Identify which cell holds the provided text, then report its [x, y] central coordinate. 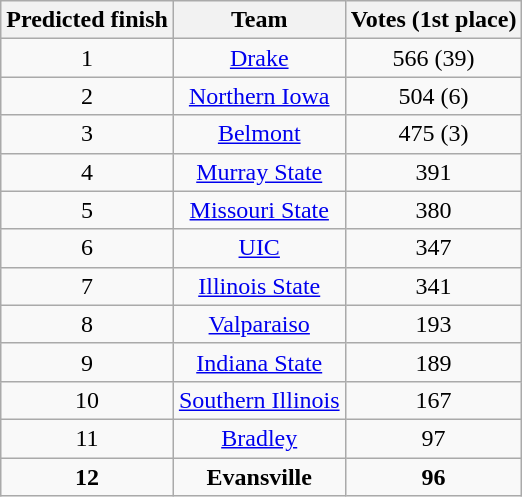
5 [88, 210]
Bradley [259, 438]
Evansville [259, 477]
475 (3) [434, 134]
12 [88, 477]
Northern Iowa [259, 96]
Illinois State [259, 286]
Drake [259, 58]
Southern Illinois [259, 400]
96 [434, 477]
189 [434, 362]
Votes (1st place) [434, 20]
2 [88, 96]
UIC [259, 248]
504 (6) [434, 96]
6 [88, 248]
Missouri State [259, 210]
97 [434, 438]
380 [434, 210]
341 [434, 286]
7 [88, 286]
11 [88, 438]
8 [88, 324]
Valparaiso [259, 324]
391 [434, 172]
167 [434, 400]
Belmont [259, 134]
566 (39) [434, 58]
Murray State [259, 172]
Predicted finish [88, 20]
Team [259, 20]
3 [88, 134]
1 [88, 58]
9 [88, 362]
347 [434, 248]
193 [434, 324]
10 [88, 400]
Indiana State [259, 362]
4 [88, 172]
